Output the (x, y) coordinate of the center of the cell containing the given text.  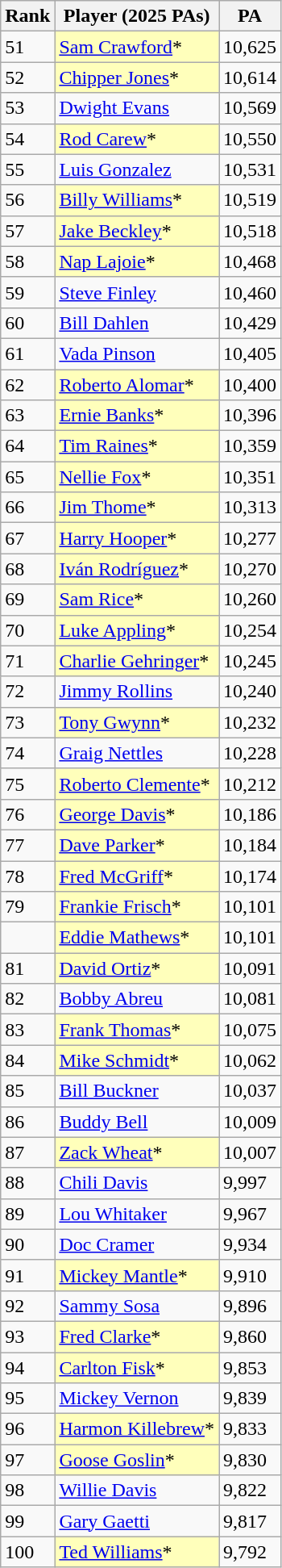
91 (27, 1275)
9,860 (250, 1336)
83 (27, 1030)
10,519 (250, 200)
Nap Lajoie* (137, 261)
Billy Williams* (137, 200)
97 (27, 1460)
10,212 (250, 784)
Sam Rice* (137, 600)
Roberto Clemente* (137, 784)
51 (27, 47)
10,277 (250, 538)
10,518 (250, 231)
9,817 (250, 1521)
Chipper Jones* (137, 77)
9,910 (250, 1275)
Harry Hooper* (137, 538)
Bill Buckner (137, 1091)
Jake Beckley* (137, 231)
10,359 (250, 446)
88 (27, 1183)
10,062 (250, 1060)
57 (27, 231)
98 (27, 1491)
74 (27, 753)
10,313 (250, 508)
Eddie Mathews* (137, 938)
10,186 (250, 814)
10,232 (250, 722)
59 (27, 292)
David Ortiz* (137, 968)
Rank (27, 16)
9,822 (250, 1491)
Graig Nettles (137, 753)
79 (27, 907)
56 (27, 200)
10,091 (250, 968)
Vada Pinson (137, 353)
96 (27, 1429)
Dwight Evans (137, 108)
58 (27, 261)
92 (27, 1306)
55 (27, 169)
61 (27, 353)
9,839 (250, 1399)
Sam Crawford* (137, 47)
77 (27, 845)
Rod Carew* (137, 139)
Mike Schmidt* (137, 1060)
Doc Cramer (137, 1244)
10,460 (250, 292)
Bill Dahlen (137, 323)
10,081 (250, 999)
Fred Clarke* (137, 1336)
PA (250, 16)
10,174 (250, 876)
54 (27, 139)
George Davis* (137, 814)
Lou Whitaker (137, 1214)
75 (27, 784)
Buddy Bell (137, 1122)
66 (27, 508)
9,896 (250, 1306)
9,967 (250, 1214)
85 (27, 1091)
Sammy Sosa (137, 1306)
82 (27, 999)
71 (27, 661)
Chili Davis (137, 1183)
Luis Gonzalez (137, 169)
10,531 (250, 169)
Harmon Killebrew* (137, 1429)
87 (27, 1152)
10,260 (250, 600)
Ernie Banks* (137, 416)
76 (27, 814)
60 (27, 323)
Frankie Frisch* (137, 907)
65 (27, 477)
68 (27, 569)
10,614 (250, 77)
69 (27, 600)
53 (27, 108)
Luke Appling* (137, 630)
72 (27, 692)
Carlton Fisk* (137, 1368)
9,830 (250, 1460)
10,245 (250, 661)
10,396 (250, 416)
62 (27, 385)
Ted Williams* (137, 1552)
73 (27, 722)
Dave Parker* (137, 845)
10,184 (250, 845)
10,007 (250, 1152)
9,792 (250, 1552)
78 (27, 876)
Willie Davis (137, 1491)
10,270 (250, 569)
81 (27, 968)
Frank Thomas* (137, 1030)
Jim Thome* (137, 508)
10,240 (250, 692)
Player (2025 PAs) (137, 16)
10,550 (250, 139)
Mickey Vernon (137, 1399)
67 (27, 538)
90 (27, 1244)
Nellie Fox* (137, 477)
10,405 (250, 353)
93 (27, 1336)
99 (27, 1521)
10,228 (250, 753)
86 (27, 1122)
Charlie Gehringer* (137, 661)
10,351 (250, 477)
9,833 (250, 1429)
89 (27, 1214)
10,625 (250, 47)
Tony Gwynn* (137, 722)
Mickey Mantle* (137, 1275)
10,075 (250, 1030)
Fred McGriff* (137, 876)
10,569 (250, 108)
Zack Wheat* (137, 1152)
Roberto Alomar* (137, 385)
Bobby Abreu (137, 999)
Steve Finley (137, 292)
94 (27, 1368)
9,934 (250, 1244)
84 (27, 1060)
9,853 (250, 1368)
100 (27, 1552)
Goose Goslin* (137, 1460)
Iván Rodríguez* (137, 569)
63 (27, 416)
10,468 (250, 261)
64 (27, 446)
52 (27, 77)
10,400 (250, 385)
10,037 (250, 1091)
Tim Raines* (137, 446)
Jimmy Rollins (137, 692)
70 (27, 630)
10,254 (250, 630)
Gary Gaetti (137, 1521)
9,997 (250, 1183)
10,429 (250, 323)
10,009 (250, 1122)
95 (27, 1399)
